Return [x, y] of the center of cell containing provided text 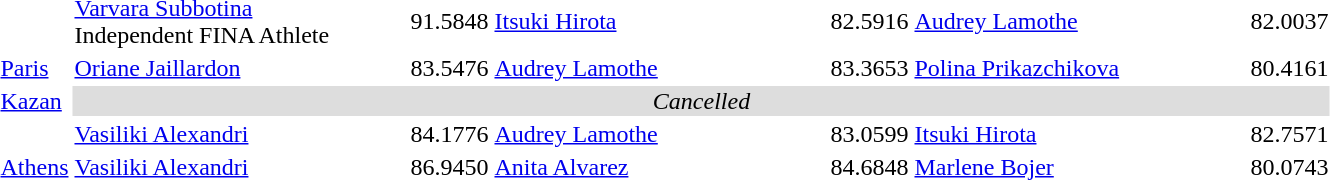
Polina Prikazchikova [1080, 68]
82.7571 [1290, 134]
84.1776 [450, 134]
80.4161 [1290, 68]
83.3653 [870, 68]
Cancelled [702, 101]
83.5476 [450, 68]
83.0599 [870, 134]
Itsuki Hirota [1080, 134]
Vasiliki Alexandri [240, 134]
Oriane Jaillardon [240, 68]
